Determine the (x, y) coordinate at the center of the cell enclosing the given text.  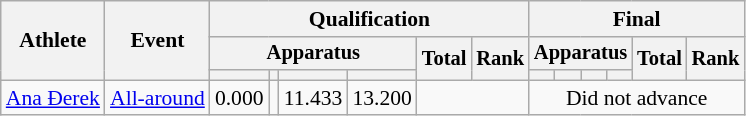
Ana Đerek (53, 98)
Event (158, 40)
Final (636, 19)
11.433 (314, 98)
13.200 (382, 98)
Did not advance (636, 98)
Qualification (370, 19)
0.000 (240, 98)
All-around (158, 98)
Athlete (53, 40)
